Detect which cell encompasses the target text, then output its [X, Y] center coordinate. 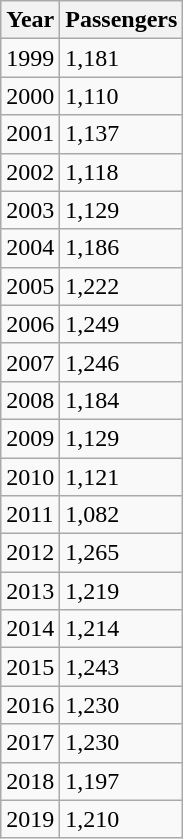
1,249 [122, 324]
1,082 [122, 515]
Year [30, 20]
2013 [30, 591]
2010 [30, 477]
2011 [30, 515]
1,265 [122, 553]
2012 [30, 553]
1,181 [122, 58]
1,118 [122, 172]
1,210 [122, 819]
2000 [30, 96]
2009 [30, 438]
2006 [30, 324]
1,197 [122, 781]
2015 [30, 667]
1999 [30, 58]
2014 [30, 629]
2002 [30, 172]
2018 [30, 781]
1,137 [122, 134]
Passengers [122, 20]
2004 [30, 248]
2001 [30, 134]
1,121 [122, 477]
2008 [30, 400]
2019 [30, 819]
2003 [30, 210]
2005 [30, 286]
2007 [30, 362]
1,243 [122, 667]
1,214 [122, 629]
1,219 [122, 591]
1,222 [122, 286]
2017 [30, 743]
2016 [30, 705]
1,186 [122, 248]
1,110 [122, 96]
1,246 [122, 362]
1,184 [122, 400]
